Provide the [x, y] coordinate of the cell's center where the given text is located.  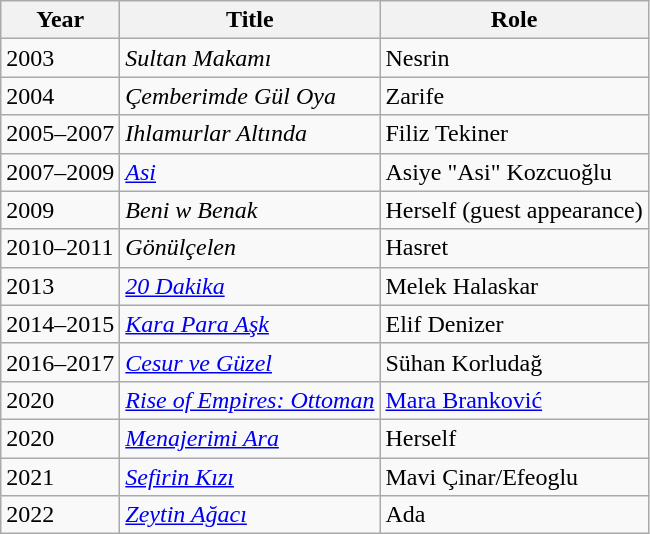
Melek Halaskar [514, 286]
Year [60, 20]
Mavi Çinar/Efeoglu [514, 477]
2010–2011 [60, 248]
2007–2009 [60, 172]
Çemberimde Gül Oya [250, 96]
Hasret [514, 248]
2013 [60, 286]
Rise of Empires: Ottoman [250, 400]
Herself [514, 438]
2004 [60, 96]
Zarife [514, 96]
Gönülçelen [250, 248]
Ada [514, 515]
Beni w Benak [250, 210]
Ihlamurlar Altında [250, 134]
Sühan Korludağ [514, 362]
Zeytin Ağacı [250, 515]
2005–2007 [60, 134]
Mara Branković [514, 400]
Sefirin Kızı [250, 477]
Sultan Makamı [250, 58]
Kara Para Aşk [250, 324]
2022 [60, 515]
Title [250, 20]
2021 [60, 477]
Menajerimi Ara [250, 438]
Cesur ve Güzel [250, 362]
2009 [60, 210]
2016–2017 [60, 362]
Role [514, 20]
2003 [60, 58]
2014–2015 [60, 324]
Asiye "Asi" Kozcuoğlu [514, 172]
Herself (guest appearance) [514, 210]
Filiz Tekiner [514, 134]
20 Dakika [250, 286]
Nesrin [514, 58]
Asi [250, 172]
Elif Denizer [514, 324]
